For the text-containing cell, return its midpoint in [x, y] coordinate format. 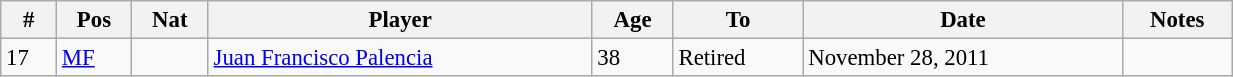
Notes [1178, 20]
Retired [738, 58]
Nat [170, 20]
38 [632, 58]
Juan Francisco Palencia [400, 58]
# [29, 20]
Age [632, 20]
To [738, 20]
Date [963, 20]
Player [400, 20]
17 [29, 58]
Pos [94, 20]
November 28, 2011 [963, 58]
MF [94, 58]
